Locate the cell with the specified text and output its [X, Y] center coordinate. 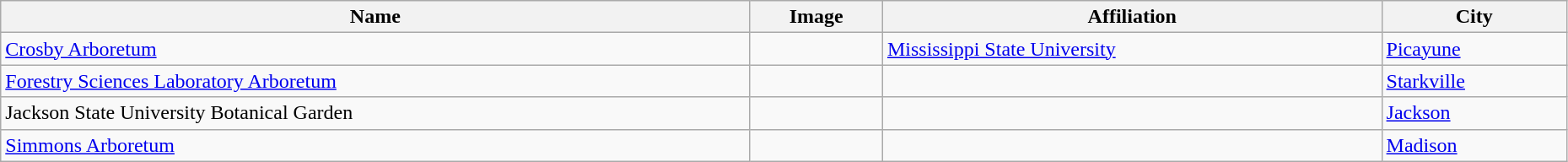
Picayune [1474, 49]
Jackson [1474, 113]
Crosby Arboretum [375, 49]
Simmons Arboretum [375, 145]
City [1474, 17]
Madison [1474, 145]
Mississippi State University [1132, 49]
Starkville [1474, 81]
Name [375, 17]
Affiliation [1132, 17]
Jackson State University Botanical Garden [375, 113]
Image [816, 17]
Forestry Sciences Laboratory Arboretum [375, 81]
